Locate the cell with the specified text and output its (X, Y) center coordinate. 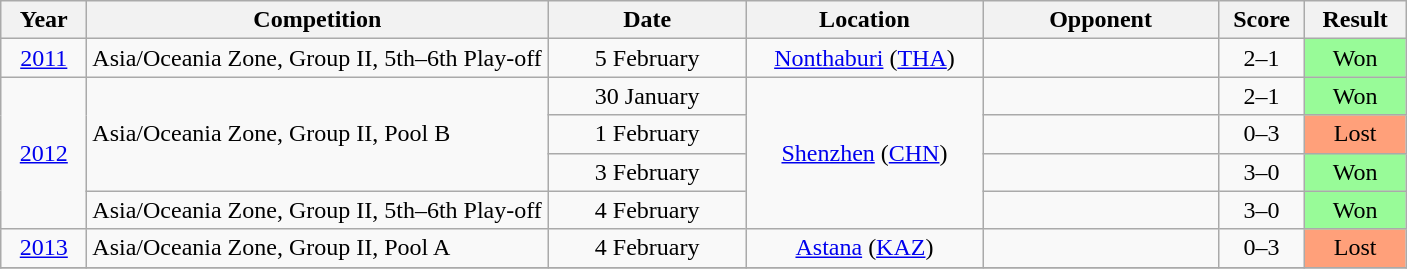
Score (1262, 20)
Astana (KAZ) (864, 248)
Date (648, 20)
Shenzhen (CHN) (864, 153)
1 February (648, 134)
2013 (44, 248)
Asia/Oceania Zone, Group II, Pool A (318, 248)
2011 (44, 58)
Nonthaburi (THA) (864, 58)
5 February (648, 58)
Year (44, 20)
Asia/Oceania Zone, Group II, Pool B (318, 134)
3 February (648, 172)
Result (1356, 20)
Location (864, 20)
2012 (44, 153)
30 January (648, 96)
Opponent (1100, 20)
Competition (318, 20)
